Extract the (x, y) coordinate from the center of the cell holding the provided text.  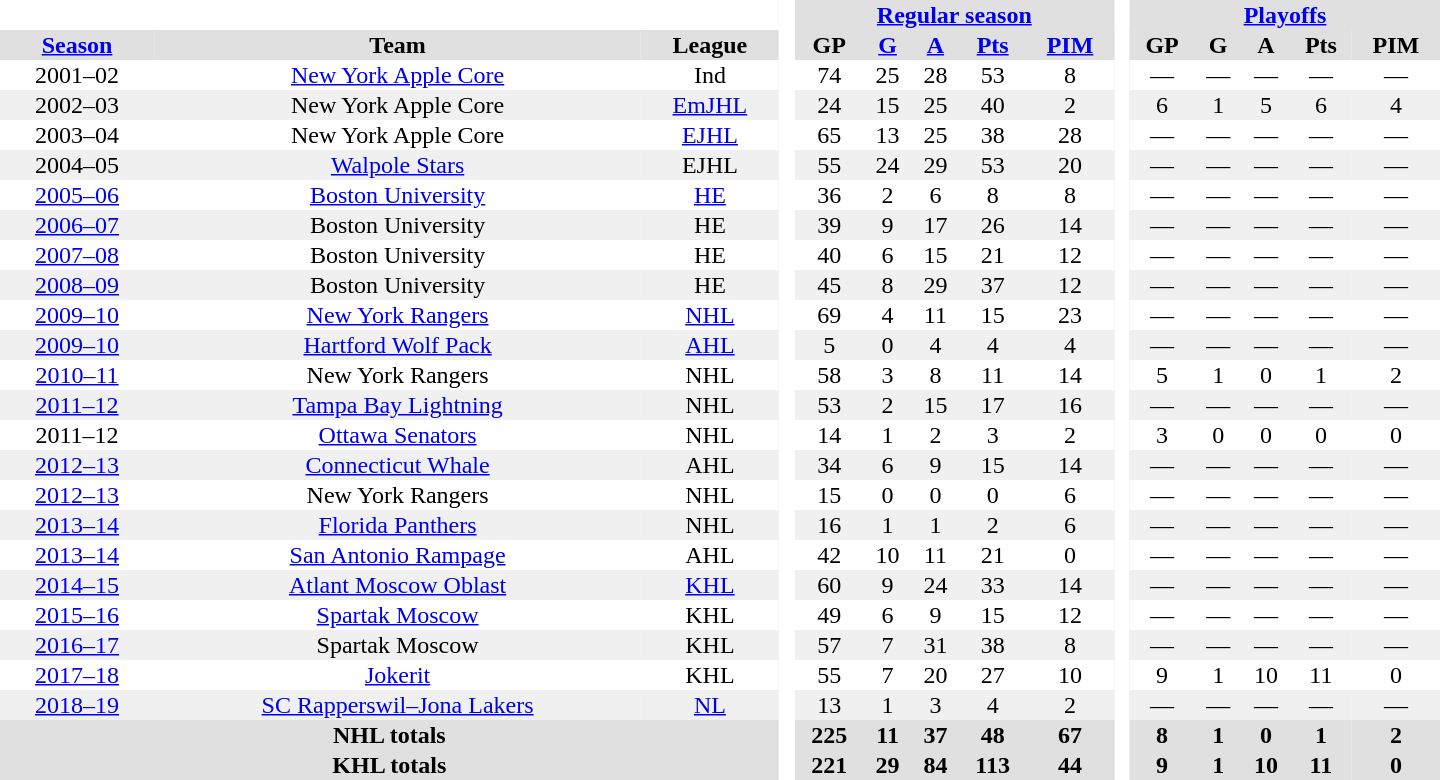
2016–17 (77, 645)
45 (830, 285)
57 (830, 645)
27 (992, 675)
Season (77, 45)
Atlant Moscow Oblast (398, 585)
2001–02 (77, 75)
Walpole Stars (398, 165)
EmJHL (710, 105)
Regular season (954, 15)
Tampa Bay Lightning (398, 405)
SC Rapperswil–Jona Lakers (398, 705)
113 (992, 765)
Florida Panthers (398, 525)
San Antonio Rampage (398, 555)
2017–18 (77, 675)
60 (830, 585)
Ottawa Senators (398, 435)
2018–19 (77, 705)
67 (1070, 735)
NL (710, 705)
58 (830, 375)
2007–08 (77, 255)
74 (830, 75)
84 (935, 765)
2005–06 (77, 195)
Jokerit (398, 675)
65 (830, 135)
39 (830, 225)
26 (992, 225)
42 (830, 555)
Hartford Wolf Pack (398, 345)
34 (830, 465)
Team (398, 45)
2003–04 (77, 135)
44 (1070, 765)
Ind (710, 75)
Playoffs (1285, 15)
31 (935, 645)
2010–11 (77, 375)
36 (830, 195)
League (710, 45)
KHL totals (390, 765)
Connecticut Whale (398, 465)
2014–15 (77, 585)
NHL totals (390, 735)
23 (1070, 315)
2015–16 (77, 615)
2004–05 (77, 165)
33 (992, 585)
221 (830, 765)
49 (830, 615)
2008–09 (77, 285)
2006–07 (77, 225)
69 (830, 315)
225 (830, 735)
2002–03 (77, 105)
48 (992, 735)
